Output the (x, y) coordinate of the center of the cell containing the given text.  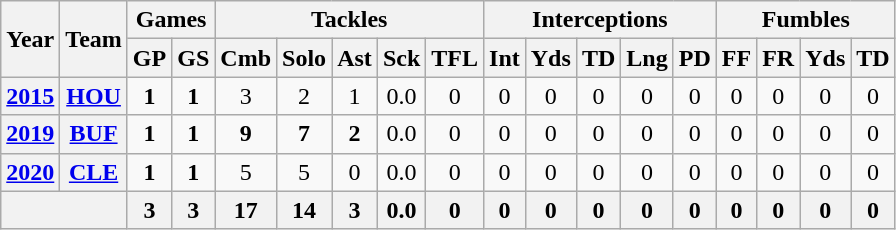
Fumbles (806, 20)
PD (694, 58)
Sck (401, 58)
Int (505, 58)
CLE (94, 172)
14 (304, 210)
GP (149, 58)
GS (194, 58)
Games (170, 20)
Lng (647, 58)
9 (246, 134)
Team (94, 39)
Tackles (350, 20)
TFL (455, 58)
Cmb (246, 58)
2019 (30, 134)
Solo (304, 58)
FR (778, 58)
Interceptions (600, 20)
FF (736, 58)
17 (246, 210)
7 (304, 134)
2020 (30, 172)
2015 (30, 96)
Year (30, 39)
Ast (355, 58)
HOU (94, 96)
BUF (94, 134)
